Find where the given text appears and provide that cell's center as [x, y] coordinate. 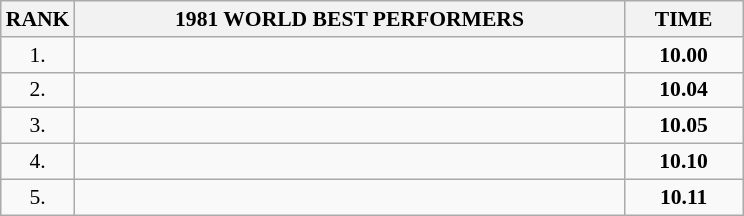
10.11 [684, 197]
3. [38, 126]
10.05 [684, 126]
4. [38, 162]
1981 WORLD BEST PERFORMERS [349, 19]
5. [38, 197]
10.04 [684, 90]
10.10 [684, 162]
RANK [38, 19]
10.00 [684, 55]
1. [38, 55]
2. [38, 90]
TIME [684, 19]
